Return the [X, Y] coordinate for the center point of the cell that contains the specified text.  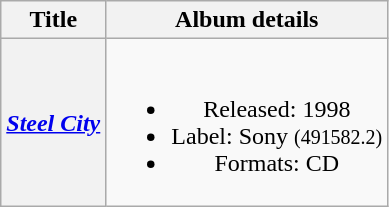
Steel City [54, 122]
Title [54, 20]
Released: 1998Label: Sony (491582.2)Formats: CD [247, 122]
Album details [247, 20]
